Return [X, Y] of the center of cell containing provided text 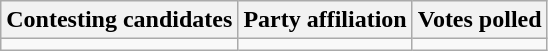
Contesting candidates [120, 20]
Party affiliation [325, 20]
Votes polled [480, 20]
